Provide the (x, y) coordinate of the cell's center where the given text is located.  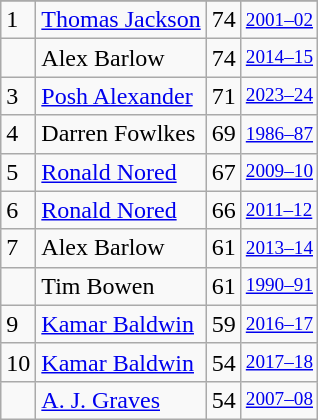
59 (224, 324)
2013–14 (279, 248)
Darren Fowlkes (121, 134)
9 (18, 324)
66 (224, 210)
Posh Alexander (121, 96)
2023–24 (279, 96)
2007–08 (279, 400)
2014–15 (279, 58)
2001–02 (279, 20)
2016–17 (279, 324)
Tim Bowen (121, 286)
71 (224, 96)
69 (224, 134)
A. J. Graves (121, 400)
Thomas Jackson (121, 20)
1990–91 (279, 286)
10 (18, 362)
2017–18 (279, 362)
6 (18, 210)
1 (18, 20)
5 (18, 172)
3 (18, 96)
1986–87 (279, 134)
2009–10 (279, 172)
4 (18, 134)
67 (224, 172)
2011–12 (279, 210)
7 (18, 248)
